Output the [X, Y] coordinate of the center of the cell containing the given text.  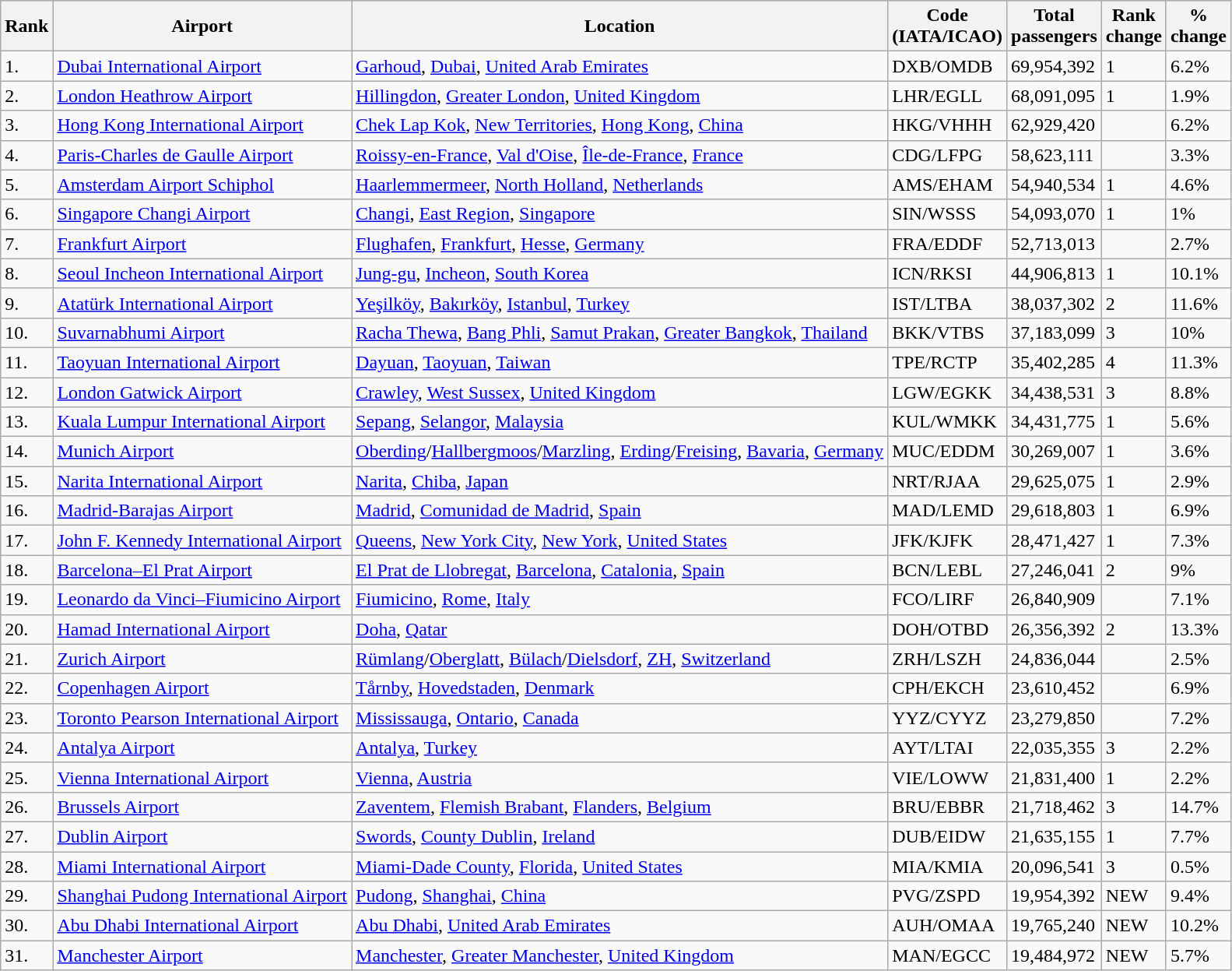
18. [26, 570]
9. [26, 303]
24. [26, 748]
1. [26, 66]
JFK/KJFK [948, 540]
7.1% [1199, 600]
24,836,044 [1055, 659]
Rankchange [1133, 26]
Brussels Airport [202, 807]
Vienna International Airport [202, 777]
21,635,155 [1055, 836]
Dayuan, Taoyuan, Taiwan [620, 362]
Copenhagen Airport [202, 688]
ZRH/LSZH [948, 659]
5.7% [1199, 955]
31. [26, 955]
10. [26, 332]
28,471,427 [1055, 540]
John F. Kennedy International Airport [202, 540]
%change [1199, 26]
3.3% [1199, 155]
26,840,909 [1055, 600]
5.6% [1199, 422]
Mississauga, Ontario, Canada [620, 718]
VIE/LOWW [948, 777]
23. [26, 718]
Munich Airport [202, 452]
14. [26, 452]
Suvarnabhumi Airport [202, 332]
KUL/WMKK [948, 422]
19,484,972 [1055, 955]
7.2% [1199, 718]
Narita International Airport [202, 481]
3.6% [1199, 452]
MAN/EGCC [948, 955]
7. [26, 244]
52,713,013 [1055, 244]
10% [1199, 332]
Narita, Chiba, Japan [620, 481]
Shanghai Pudong International Airport [202, 896]
FCO/LIRF [948, 600]
FRA/EDDF [948, 244]
7.7% [1199, 836]
Queens, New York City, New York, United States [620, 540]
Jung-gu, Incheon, South Korea [620, 273]
MIA/KMIA [948, 867]
Antalya Airport [202, 748]
38,037,302 [1055, 303]
4.6% [1199, 185]
ICN/RKSI [948, 273]
21,831,400 [1055, 777]
LGW/EGKK [948, 392]
MAD/LEMD [948, 511]
DOH/OTBD [948, 629]
Dubai International Airport [202, 66]
Abu Dhabi International Airport [202, 926]
MUC/EDDM [948, 452]
34,438,531 [1055, 392]
4. [26, 155]
44,906,813 [1055, 273]
21. [26, 659]
21,718,462 [1055, 807]
DUB/EIDW [948, 836]
Fiumicino, Rome, Italy [620, 600]
20. [26, 629]
YYZ/CYYZ [948, 718]
62,929,420 [1055, 125]
35,402,285 [1055, 362]
AUH/OMAA [948, 926]
14.7% [1199, 807]
19,954,392 [1055, 896]
TPE/RCTP [948, 362]
Manchester Airport [202, 955]
11.3% [1199, 362]
Oberding/Hallbergmoos/Marzling, Erding/Freising, Bavaria, Germany [620, 452]
20,096,541 [1055, 867]
Airport [202, 26]
Rümlang/Oberglatt, Bülach/Dielsdorf, ZH, Switzerland [620, 659]
13.3% [1199, 629]
58,623,111 [1055, 155]
AYT/LTAI [948, 748]
Hillingdon, Greater London, United Kingdom [620, 96]
19. [26, 600]
2. [26, 96]
Totalpassengers [1055, 26]
4 [1133, 362]
Changi, East Region, Singapore [620, 214]
SIN/WSSS [948, 214]
Frankfurt Airport [202, 244]
Zurich Airport [202, 659]
Paris-Charles de Gaulle Airport [202, 155]
Toronto Pearson International Airport [202, 718]
11. [26, 362]
Zaventem, Flemish Brabant, Flanders, Belgium [620, 807]
Location [620, 26]
15. [26, 481]
16. [26, 511]
Vienna, Austria [620, 777]
68,091,095 [1055, 96]
Antalya, Turkey [620, 748]
Taoyuan International Airport [202, 362]
19,765,240 [1055, 926]
1.9% [1199, 96]
Flughafen, Frankfurt, Hesse, Germany [620, 244]
26,356,392 [1055, 629]
Swords, County Dublin, Ireland [620, 836]
Dublin Airport [202, 836]
Yeşilköy, Bakırköy, Istanbul, Turkey [620, 303]
37,183,099 [1055, 332]
23,610,452 [1055, 688]
El Prat de Llobregat, Barcelona, Catalonia, Spain [620, 570]
27. [26, 836]
DXB/OMDB [948, 66]
Sepang, Selangor, Malaysia [620, 422]
Rank [26, 26]
8. [26, 273]
Madrid-Barajas Airport [202, 511]
54,093,070 [1055, 214]
BKK/VTBS [948, 332]
2.7% [1199, 244]
Atatürk International Airport [202, 303]
Crawley, West Sussex, United Kingdom [620, 392]
Leonardo da Vinci–Fiumicino Airport [202, 600]
29. [26, 896]
Doha, Qatar [620, 629]
3. [26, 125]
9% [1199, 570]
22,035,355 [1055, 748]
29,625,075 [1055, 481]
12. [26, 392]
Singapore Changi Airport [202, 214]
30,269,007 [1055, 452]
CPH/EKCH [948, 688]
23,279,850 [1055, 718]
Code(IATA/ICAO) [948, 26]
5. [26, 185]
69,954,392 [1055, 66]
29,618,803 [1055, 511]
BCN/LEBL [948, 570]
London Heathrow Airport [202, 96]
Miami-Dade County, Florida, United States [620, 867]
Kuala Lumpur International Airport [202, 422]
22. [26, 688]
BRU/EBBR [948, 807]
Manchester, Greater Manchester, United Kingdom [620, 955]
Hong Kong International Airport [202, 125]
8.8% [1199, 392]
2.5% [1199, 659]
AMS/EHAM [948, 185]
London Gatwick Airport [202, 392]
Haarlemmermeer, North Holland, Netherlands [620, 185]
6. [26, 214]
30. [26, 926]
25. [26, 777]
Hamad International Airport [202, 629]
Garhoud, Dubai, United Arab Emirates [620, 66]
10.1% [1199, 273]
54,940,534 [1055, 185]
LHR/EGLL [948, 96]
Tårnby, Hovedstaden, Denmark [620, 688]
11.6% [1199, 303]
13. [26, 422]
Barcelona–El Prat Airport [202, 570]
1% [1199, 214]
Roissy-en-France, Val d'Oise, Île-de-France, France [620, 155]
17. [26, 540]
Madrid, Comunidad de Madrid, Spain [620, 511]
7.3% [1199, 540]
CDG/LFPG [948, 155]
10.2% [1199, 926]
Seoul Incheon International Airport [202, 273]
34,431,775 [1055, 422]
26. [26, 807]
Amsterdam Airport Schiphol [202, 185]
NRT/RJAA [948, 481]
27,246,041 [1055, 570]
HKG/VHHH [948, 125]
9.4% [1199, 896]
IST/LTBA [948, 303]
Abu Dhabi, United Arab Emirates [620, 926]
Racha Thewa, Bang Phli, Samut Prakan, Greater Bangkok, Thailand [620, 332]
Pudong, Shanghai, China [620, 896]
0.5% [1199, 867]
PVG/ZSPD [948, 896]
28. [26, 867]
Chek Lap Kok, New Territories, Hong Kong, China [620, 125]
Miami International Airport [202, 867]
2.9% [1199, 481]
